Capture the cell that displays the provided text and extract its [x, y] central coordinate. 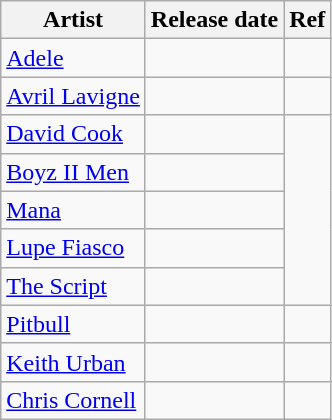
Mana [74, 210]
Artist [74, 20]
Adele [74, 58]
Release date [214, 20]
Pitbull [74, 324]
Lupe Fiasco [74, 248]
Keith Urban [74, 362]
The Script [74, 286]
Avril Lavigne [74, 96]
David Cook [74, 134]
Chris Cornell [74, 400]
Boyz II Men [74, 172]
Ref [308, 20]
